Provide the (X, Y) coordinate of the cell's center where the given text is located.  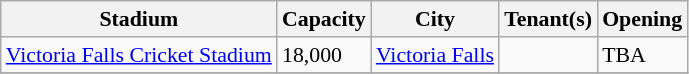
TBA (642, 54)
Capacity (324, 19)
Tenant(s) (548, 19)
Opening (642, 19)
City (435, 19)
Stadium (139, 19)
18,000 (324, 54)
Victoria Falls (435, 54)
Victoria Falls Cricket Stadium (139, 54)
